Identify which cell holds the provided text, then report its (X, Y) central coordinate. 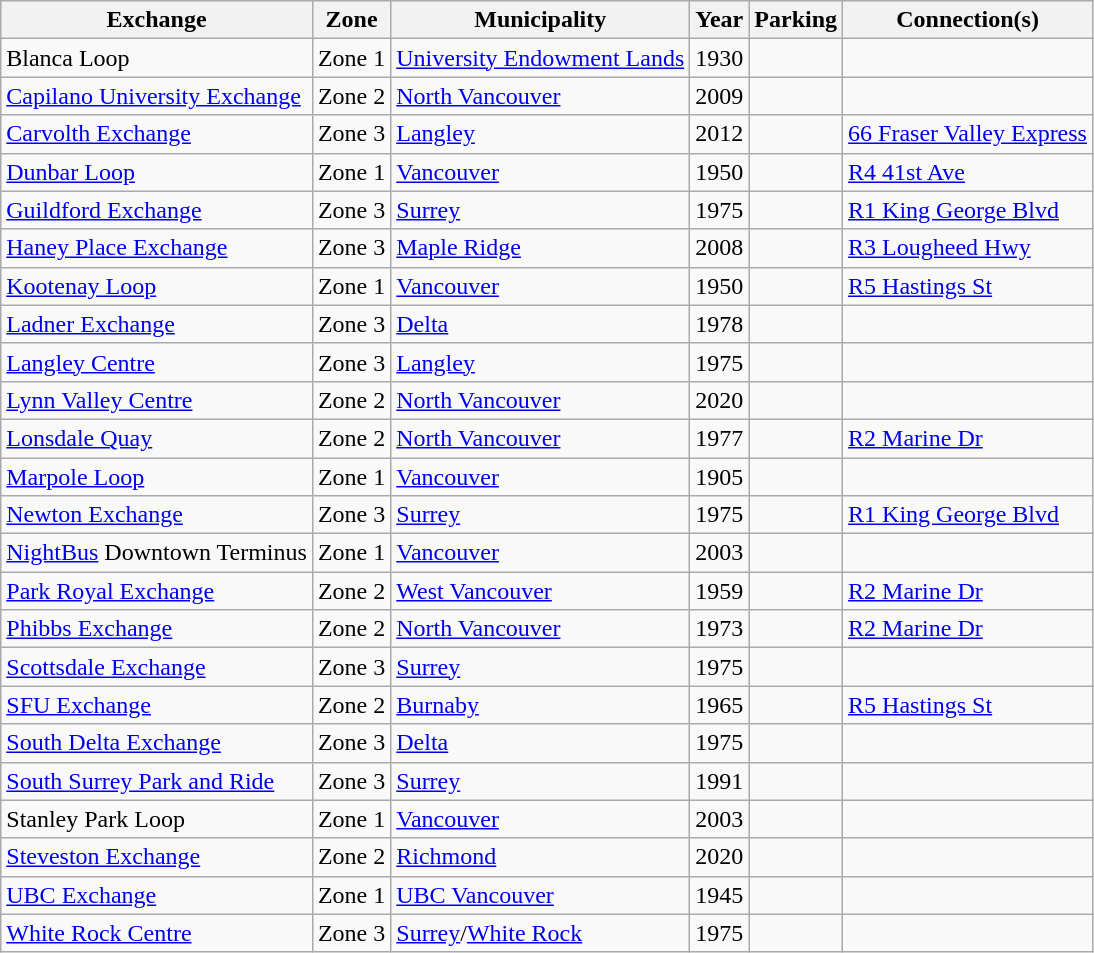
Blanca Loop (157, 58)
R4 41st Ave (968, 172)
Richmond (540, 857)
South Surrey Park and Ride (157, 781)
Newton Exchange (157, 515)
Langley Centre (157, 362)
1978 (720, 324)
White Rock Centre (157, 933)
2008 (720, 248)
Burnaby (540, 705)
SFU Exchange (157, 705)
Phibbs Exchange (157, 629)
1977 (720, 438)
1973 (720, 629)
Exchange (157, 20)
Scottsdale Exchange (157, 667)
Carvolth Exchange (157, 134)
Haney Place Exchange (157, 248)
Maple Ridge (540, 248)
Stanley Park Loop (157, 819)
Lonsdale Quay (157, 438)
2012 (720, 134)
1945 (720, 895)
Marpole Loop (157, 477)
Kootenay Loop (157, 286)
Dunbar Loop (157, 172)
R3 Lougheed Hwy (968, 248)
2009 (720, 96)
Connection(s) (968, 20)
Guildford Exchange (157, 210)
66 Fraser Valley Express (968, 134)
Steveston Exchange (157, 857)
1959 (720, 591)
Park Royal Exchange (157, 591)
UBC Exchange (157, 895)
UBC Vancouver (540, 895)
Ladner Exchange (157, 324)
Capilano University Exchange (157, 96)
South Delta Exchange (157, 743)
Parking (796, 20)
NightBus Downtown Terminus (157, 553)
Surrey/White Rock (540, 933)
1905 (720, 477)
1965 (720, 705)
1991 (720, 781)
Year (720, 20)
University Endowment Lands (540, 58)
Municipality (540, 20)
West Vancouver (540, 591)
Zone (351, 20)
1930 (720, 58)
Lynn Valley Centre (157, 400)
